Return [X, Y] of the center of cell containing provided text 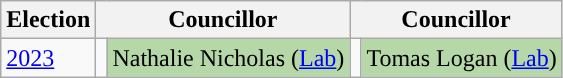
2023 [48, 58]
Tomas Logan (Lab) [462, 58]
Nathalie Nicholas (Lab) [228, 58]
Election [48, 20]
